Capture the cell that displays the provided text and extract its (x, y) central coordinate. 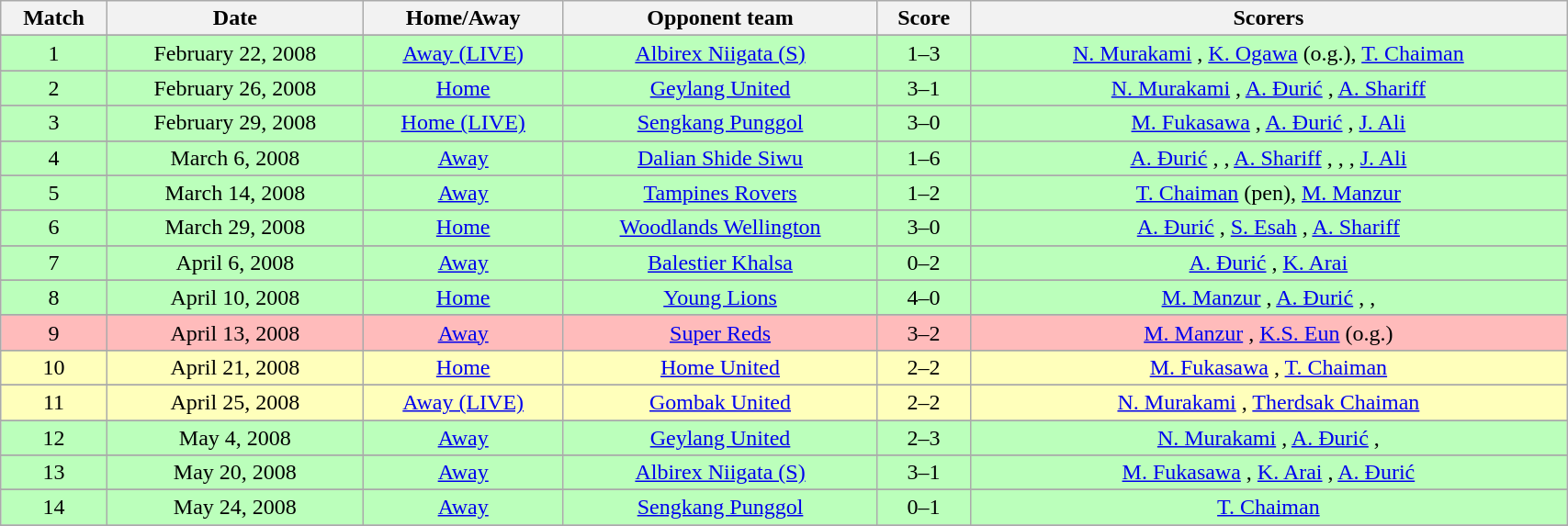
7 (54, 263)
Match (54, 18)
February 22, 2008 (235, 53)
May 4, 2008 (235, 438)
M. Manzur , K.S. Eun (o.g.) (1269, 332)
Balestier Khalsa (720, 263)
N. Murakami , K. Ogawa (o.g.), T. Chaiman (1269, 53)
1 (54, 53)
Dalian Shide Siwu (720, 158)
13 (54, 473)
A. Đurić , S. Esah , A. Shariff (1269, 228)
Score (924, 18)
5 (54, 193)
2 (54, 88)
N. Murakami , A. Đurić , A. Shariff (1269, 88)
Scorers (1269, 18)
M. Fukasawa , A. Đurić , J. Ali (1269, 123)
1–2 (924, 193)
Date (235, 18)
A. Đurić , , A. Shariff , , , J. Ali (1269, 158)
14 (54, 508)
Home/Away (463, 18)
Tampines Rovers (720, 193)
Super Reds (720, 332)
Opponent team (720, 18)
12 (54, 438)
April 13, 2008 (235, 332)
May 24, 2008 (235, 508)
March 14, 2008 (235, 193)
M. Fukasawa , T. Chaiman (1269, 367)
April 21, 2008 (235, 367)
4–0 (924, 297)
March 29, 2008 (235, 228)
3 (54, 123)
Young Lions (720, 297)
Home (LIVE) (463, 123)
May 20, 2008 (235, 473)
Home United (720, 367)
April 6, 2008 (235, 263)
March 6, 2008 (235, 158)
N. Murakami , A. Đurić , (1269, 438)
T. Chaiman (pen), M. Manzur (1269, 193)
11 (54, 402)
10 (54, 367)
1–6 (924, 158)
A. Đurić , K. Arai (1269, 263)
Gombak United (720, 402)
April 10, 2008 (235, 297)
8 (54, 297)
M. Manzur , A. Đurić , , (1269, 297)
April 25, 2008 (235, 402)
3–2 (924, 332)
6 (54, 228)
9 (54, 332)
2–3 (924, 438)
February 26, 2008 (235, 88)
T. Chaiman (1269, 508)
1–3 (924, 53)
M. Fukasawa , K. Arai , A. Đurić (1269, 473)
February 29, 2008 (235, 123)
0–1 (924, 508)
4 (54, 158)
0–2 (924, 263)
N. Murakami , Therdsak Chaiman (1269, 402)
Woodlands Wellington (720, 228)
